Return (x, y) of the center of cell containing provided text 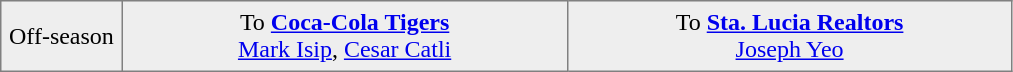
To Sta. Lucia RealtorsJoseph Yeo (790, 36)
Off-season (62, 36)
To Coca-Cola TigersMark Isip, Cesar Catli (344, 36)
